For the text-containing cell, return its midpoint in [X, Y] coordinate format. 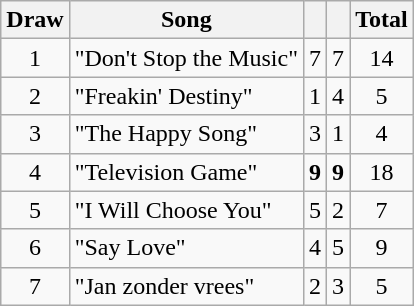
"Don't Stop the Music" [186, 58]
Draw [35, 20]
Total [382, 20]
"Television Game" [186, 172]
14 [382, 58]
"Jan zonder vrees" [186, 286]
Song [186, 20]
"I Will Choose You" [186, 210]
"Freakin' Destiny" [186, 96]
6 [35, 248]
18 [382, 172]
"Say Love" [186, 248]
"The Happy Song" [186, 134]
